Output the (X, Y) coordinate of the center of the cell containing the given text.  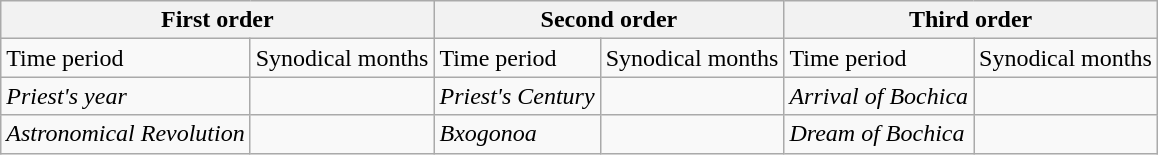
Third order (970, 20)
Arrival of Bochica (879, 96)
Priest's Century (517, 96)
First order (218, 20)
Dream of Bochica (879, 134)
Second order (609, 20)
Astronomical Revolution (126, 134)
Bxogonoa (517, 134)
Priest's year (126, 96)
